Capture the cell that displays the provided text and extract its (x, y) central coordinate. 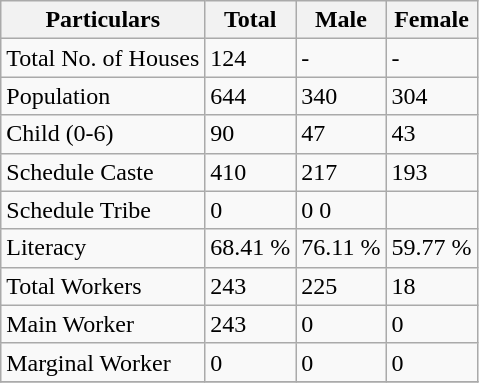
Total Workers (103, 286)
Total No. of Houses (103, 58)
Population (103, 96)
Literacy (103, 248)
68.41 % (250, 248)
304 (432, 96)
225 (341, 286)
76.11 % (341, 248)
340 (341, 96)
43 (432, 134)
Child (0-6) (103, 134)
18 (432, 286)
Particulars (103, 20)
90 (250, 134)
47 (341, 134)
Male (341, 20)
59.77 % (432, 248)
Marginal Worker (103, 362)
Schedule Caste (103, 172)
0 0 (341, 210)
Schedule Tribe (103, 210)
644 (250, 96)
193 (432, 172)
217 (341, 172)
Female (432, 20)
Main Worker (103, 324)
Total (250, 20)
410 (250, 172)
124 (250, 58)
